Return the (X, Y) coordinate for the center point of the cell that contains the specified text.  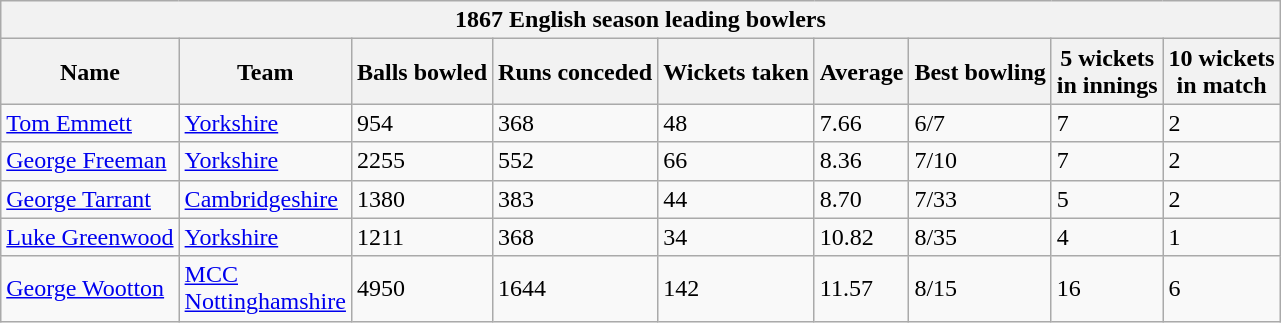
Tom Emmett (90, 123)
Balls bowled (422, 72)
1 (1222, 237)
6/7 (980, 123)
George Wootton (90, 288)
7/10 (980, 161)
Name (90, 72)
954 (422, 123)
48 (736, 123)
44 (736, 199)
16 (1107, 288)
8.70 (862, 199)
8/35 (980, 237)
552 (576, 161)
5 wicketsin innings (1107, 72)
Wickets taken (736, 72)
Cambridgeshire (265, 199)
4 (1107, 237)
8.36 (862, 161)
10 wicketsin match (1222, 72)
34 (736, 237)
George Tarrant (90, 199)
Luke Greenwood (90, 237)
66 (736, 161)
6 (1222, 288)
Average (862, 72)
2255 (422, 161)
383 (576, 199)
1867 English season leading bowlers (640, 20)
MCCNottinghamshire (265, 288)
Team (265, 72)
4950 (422, 288)
George Freeman (90, 161)
1380 (422, 199)
11.57 (862, 288)
142 (736, 288)
7.66 (862, 123)
5 (1107, 199)
7/33 (980, 199)
10.82 (862, 237)
Best bowling (980, 72)
Runs conceded (576, 72)
8/15 (980, 288)
1211 (422, 237)
1644 (576, 288)
